Extract the (x, y) coordinate from the center of the cell holding the provided text.  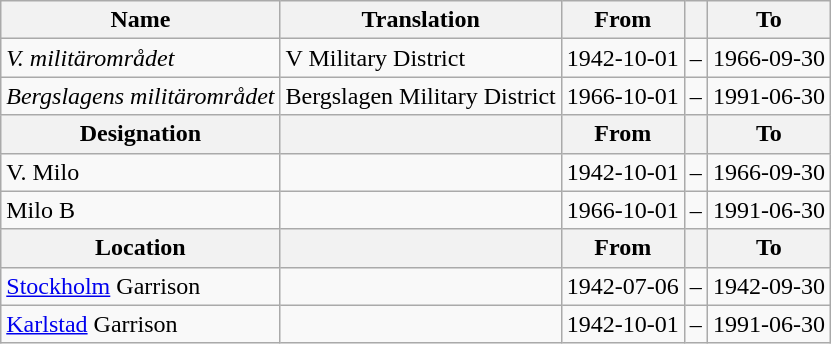
1942-09-30 (768, 286)
Designation (140, 134)
V. militärområdet (140, 58)
Milo B (140, 210)
V. Milo (140, 172)
1942-07-06 (622, 286)
V Military District (420, 58)
Karlstad Garrison (140, 324)
Translation (420, 20)
Name (140, 20)
Location (140, 248)
Bergslagen Military District (420, 96)
Bergslagens militärområdet (140, 96)
Stockholm Garrison (140, 286)
